Output the [x, y] coordinate of the center of the cell containing the given text.  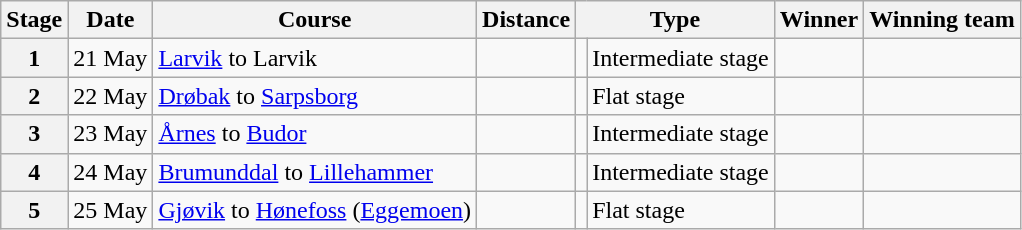
Larvik to Larvik [315, 58]
Brumunddal to Lillehammer [315, 172]
1 [34, 58]
4 [34, 172]
5 [34, 210]
24 May [110, 172]
Gjøvik to Hønefoss (Eggemoen) [315, 210]
22 May [110, 96]
3 [34, 134]
21 May [110, 58]
Stage [34, 20]
Type [676, 20]
25 May [110, 210]
Winner [818, 20]
23 May [110, 134]
Date [110, 20]
Årnes to Budor [315, 134]
Course [315, 20]
Distance [526, 20]
2 [34, 96]
Drøbak to Sarpsborg [315, 96]
Winning team [942, 20]
